For the text-containing cell, return its midpoint in (x, y) coordinate format. 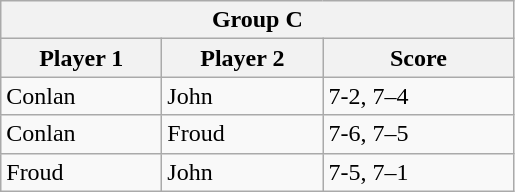
7-6, 7–5 (418, 134)
Group C (258, 20)
7-2, 7–4 (418, 96)
Score (418, 58)
7-5, 7–1 (418, 172)
Player 2 (242, 58)
Player 1 (82, 58)
